Return the (x, y) coordinate for the center point of the cell that contains the specified text.  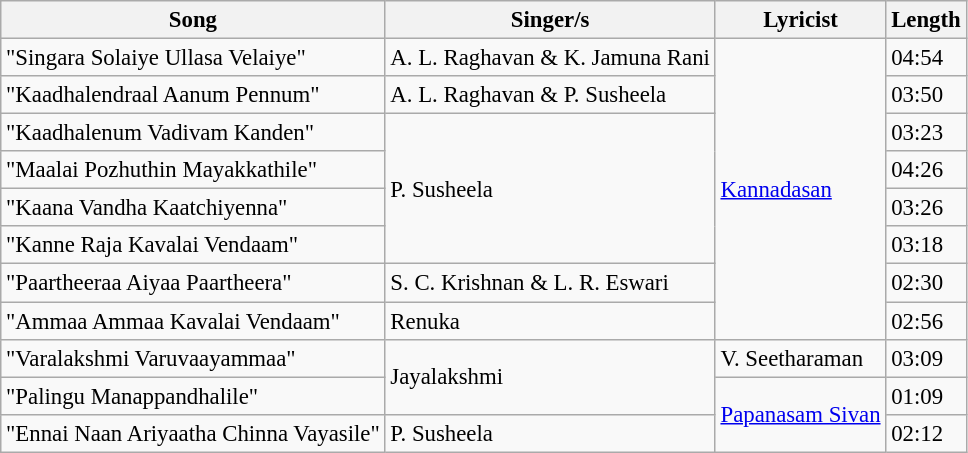
03:50 (926, 95)
S. C. Krishnan & L. R. Eswari (550, 283)
03:26 (926, 208)
V. Seetharaman (800, 358)
Jayalakshmi (550, 376)
"Singara Solaiye Ullasa Velaiye" (193, 58)
"Kaadhalendraal Aanum Pennum" (193, 95)
"Kanne Raja Kavalai Vendaam" (193, 245)
03:09 (926, 358)
A. L. Raghavan & P. Susheela (550, 95)
"Ammaa Ammaa Kavalai Vendaam" (193, 321)
01:09 (926, 396)
Singer/s (550, 20)
"Kaadhalenum Vadivam Kanden" (193, 133)
"Varalakshmi Varuvaayammaa" (193, 358)
Papanasam Sivan (800, 414)
02:56 (926, 321)
03:18 (926, 245)
02:12 (926, 433)
Renuka (550, 321)
A. L. Raghavan & K. Jamuna Rani (550, 58)
"Palingu Manappandhalile" (193, 396)
02:30 (926, 283)
"Paartheeraa Aiyaa Paartheera" (193, 283)
"Maalai Pozhuthin Mayakkathile" (193, 170)
"Ennai Naan Ariyaatha Chinna Vayasile" (193, 433)
Length (926, 20)
04:54 (926, 58)
Lyricist (800, 20)
04:26 (926, 170)
Kannadasan (800, 190)
03:23 (926, 133)
Song (193, 20)
"Kaana Vandha Kaatchiyenna" (193, 208)
